From the cell containing the given text, extract its center point as [x, y] coordinate. 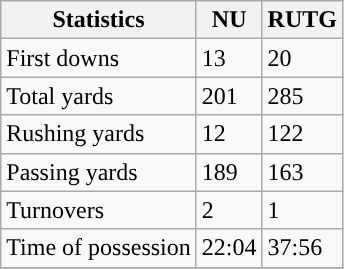
12 [229, 134]
22:04 [229, 248]
20 [302, 58]
RUTG [302, 20]
Passing yards [99, 172]
Total yards [99, 96]
Statistics [99, 20]
122 [302, 134]
163 [302, 172]
Rushing yards [99, 134]
189 [229, 172]
Turnovers [99, 210]
2 [229, 210]
NU [229, 20]
Time of possession [99, 248]
201 [229, 96]
37:56 [302, 248]
First downs [99, 58]
285 [302, 96]
13 [229, 58]
1 [302, 210]
